Capture the cell that displays the provided text and extract its [x, y] central coordinate. 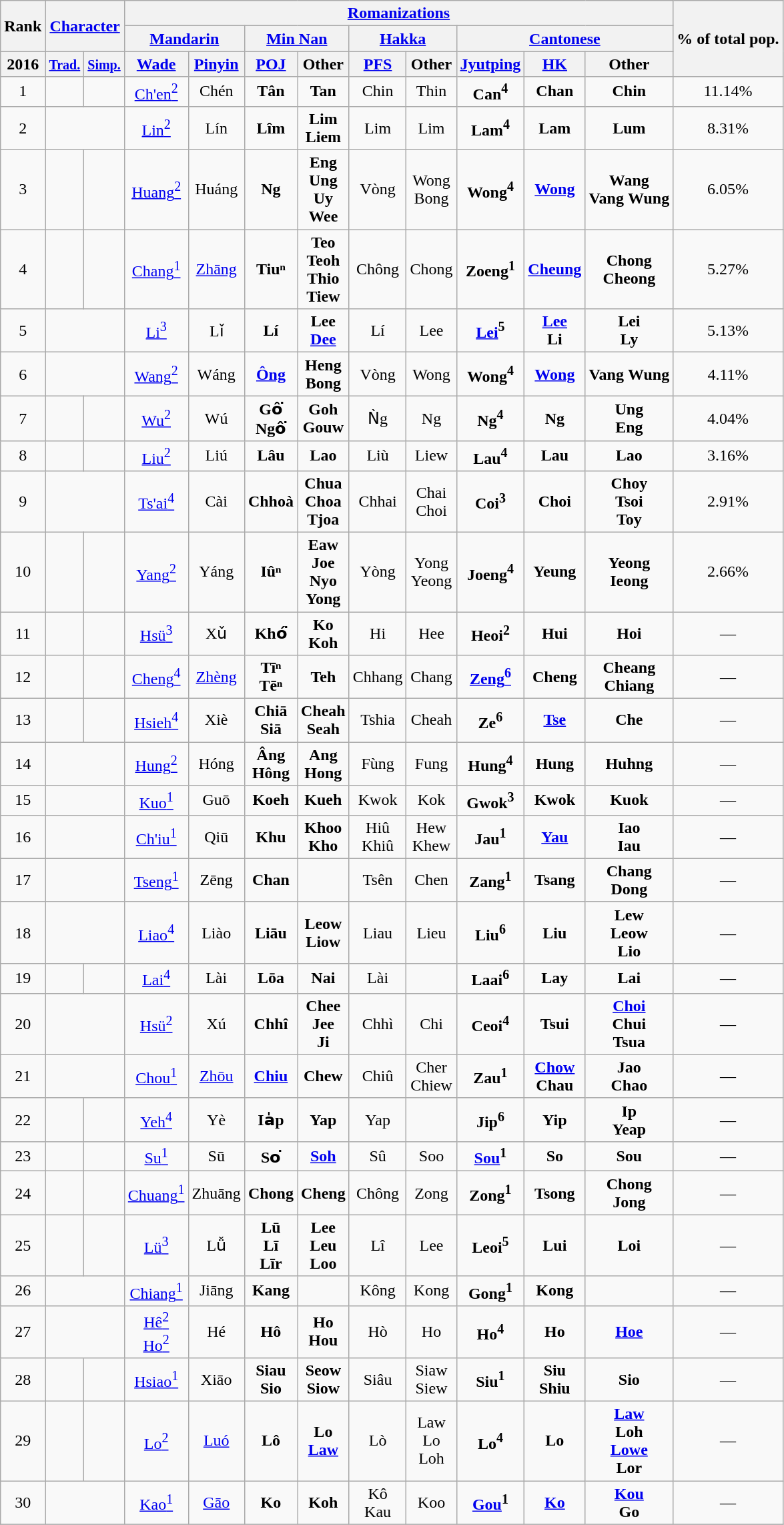
11.14% [728, 92]
Jau1 [490, 837]
Chuang1 [156, 1193]
Hô [271, 1332]
Liau [378, 932]
Lin2 [156, 128]
6.05% [728, 190]
IpYeap [629, 1120]
Zong [431, 1193]
29 [23, 1442]
Yè [216, 1120]
Lo [555, 1442]
Chén [216, 92]
Qiū [216, 837]
Gāo [216, 1503]
Xiè [216, 721]
Jiāng [216, 1291]
Lǐ [216, 331]
PFS [378, 64]
Tan [324, 92]
Ch'iu1 [156, 837]
Liu2 [156, 456]
26 [23, 1291]
Lui [555, 1245]
Hee [431, 634]
Teh [324, 677]
Koh [324, 1503]
SeowSiow [324, 1380]
Ch'en2 [156, 92]
TīⁿTēⁿ [271, 677]
Ts'ai4 [156, 501]
5.13% [728, 331]
CherChiew [431, 1076]
Hsü2 [156, 1024]
Kuok [629, 801]
Lô [271, 1442]
KôKau [378, 1503]
JaoChao [629, 1076]
HoHou [324, 1332]
LewLeowLio [629, 932]
3.16% [728, 456]
ChongCheong [629, 270]
Che [629, 721]
Ze6 [490, 721]
HiûKhiû [378, 837]
LūLīLīr [271, 1245]
30 [23, 1503]
Lâu [271, 456]
Choi [555, 501]
Wáng [216, 374]
Chhang [378, 677]
13 [23, 721]
Kang [271, 1291]
Kông [378, 1291]
Xǔ [216, 634]
HengBong [324, 374]
Zēng [216, 880]
Hé [216, 1332]
Fung [431, 764]
SiawSiew [431, 1380]
12 [23, 677]
Pinyin [216, 64]
Tsong [555, 1193]
Kueh [324, 801]
Koeh [271, 801]
Lam4 [490, 128]
Khó͘ [271, 634]
Thin [431, 92]
Gou1 [490, 1503]
KhooKho [324, 837]
LeiLy [629, 331]
Lò [378, 1442]
LimLiem [324, 128]
Chhî [271, 1024]
2.91% [728, 501]
Chiu [271, 1076]
ChangDong [629, 880]
POJ [271, 64]
Chhoà [271, 501]
LawLohLoweLor [629, 1442]
15 [23, 801]
Hóng [216, 764]
Sou1 [490, 1156]
Cheah [431, 721]
Fùng [378, 764]
Lum [629, 128]
Li3 [156, 331]
Hoi [629, 634]
Kuo1 [156, 801]
ChiāSiā [271, 721]
Iûⁿ [271, 571]
IaoIau [629, 837]
Chou1 [156, 1076]
ÂngHông [271, 764]
Lǚ [216, 1245]
Tiuⁿ [271, 270]
Wade [156, 64]
Ceoi4 [490, 1024]
Rank [23, 26]
LeeLeuLoo [324, 1245]
Lo4 [490, 1442]
Chew [324, 1076]
Zang1 [490, 880]
Lai4 [156, 978]
Koo [431, 1503]
Nai [324, 978]
Tshia [378, 721]
Chen [431, 880]
UngEng [629, 418]
Jip6 [490, 1120]
Chang [431, 677]
Loi [629, 1245]
Kok [431, 801]
Hoe [629, 1332]
So [555, 1156]
5 [23, 331]
Liào [216, 932]
6 [23, 374]
Lo2 [156, 1442]
Tseng1 [156, 880]
Tse [555, 721]
Zong1 [490, 1193]
Trad. [65, 64]
Liu6 [490, 932]
23 [23, 1156]
Hò [378, 1332]
Liú [216, 456]
Ông [271, 374]
Yeh4 [156, 1120]
ChongJong [629, 1193]
Yáng [216, 571]
KoKoh [324, 634]
Laai6 [490, 978]
Chang1 [156, 270]
EawJoeNyoYong [324, 571]
Huáng [216, 190]
Yang2 [156, 571]
Can4 [490, 92]
Hsü3 [156, 634]
3 [23, 190]
18 [23, 932]
Ng4 [490, 418]
LeeLi [555, 331]
Lîm [271, 128]
Lei5 [490, 331]
LawLoLoh [431, 1442]
Zeng6 [490, 677]
Chhì [378, 1024]
Gong1 [490, 1291]
Jyutping [490, 64]
Lōa [271, 978]
Hui [555, 634]
Zhāng [216, 270]
4 [23, 270]
ChuaChoaTjoa [324, 501]
YongYeong [431, 571]
25 [23, 1245]
ChowChau [555, 1076]
Cheng4 [156, 677]
14 [23, 764]
Leoi5 [490, 1245]
WongBong [431, 190]
Joeng4 [490, 571]
Vang Wung [629, 374]
Siâu [378, 1380]
So͘ [271, 1156]
Xiāo [216, 1380]
Chi [431, 1024]
Hsiao1 [156, 1380]
SiuShiu [555, 1380]
LeowLiow [324, 932]
Hung2 [156, 764]
Wu2 [156, 418]
Guō [216, 801]
Kao1 [156, 1503]
% of total pop. [728, 39]
22 [23, 1120]
ChoiChuiTsua [629, 1024]
Hung4 [490, 764]
Zau1 [490, 1076]
Soh [324, 1156]
CheangChiang [629, 677]
Lam [555, 128]
Lai [629, 978]
Sû [378, 1156]
Chiû [378, 1076]
Yau [555, 837]
Tân [271, 92]
Liu [555, 932]
1 [23, 92]
Huhng [629, 764]
Hakka [403, 39]
Tsang [555, 880]
4.11% [728, 374]
28 [23, 1380]
Tsên [378, 880]
Luó [216, 1442]
17 [23, 880]
AngHong [324, 764]
Gwok3 [490, 801]
CheahSeah [324, 721]
Yip [555, 1120]
Lî [378, 1245]
27 [23, 1332]
YeongIeong [629, 571]
Yòng [378, 571]
20 [23, 1024]
Min Nan [296, 39]
24 [23, 1193]
Cài [216, 501]
Hung [555, 764]
Liao4 [156, 932]
Liù [378, 456]
Ǹg [378, 418]
8.31% [728, 128]
Chiang1 [156, 1291]
Ho4 [490, 1332]
GohGouw [324, 418]
Mandarin [184, 39]
Xú [216, 1024]
Sū [216, 1156]
11 [23, 634]
CheeJeeJi [324, 1024]
Sio [629, 1380]
Su1 [156, 1156]
8 [23, 456]
Hi [378, 634]
KouGo [629, 1503]
Lín [216, 128]
HewKhew [431, 837]
2.66% [728, 571]
Zoeng1 [490, 270]
SiauSio [271, 1380]
Wú [216, 418]
Cheung [555, 270]
2 [23, 128]
Coi3 [490, 501]
Wang2 [156, 374]
7 [23, 418]
Tsui [555, 1024]
LoLaw [324, 1442]
19 [23, 978]
Huang2 [156, 190]
HK [555, 64]
Ia̍p [271, 1120]
Lau [555, 456]
ChaiChoi [431, 501]
16 [23, 837]
Character [85, 26]
LeeDee [324, 331]
Zhuāng [216, 1193]
Lieu [431, 932]
4.04% [728, 418]
Heoi2 [490, 634]
Hsieh4 [156, 721]
ChoyTsoiToy [629, 501]
Siu1 [490, 1380]
Gô͘Ngô͘ [271, 418]
EngUng UyWee [324, 190]
Liāu [271, 932]
Sou [629, 1156]
Lau4 [490, 456]
Soo [431, 1156]
10 [23, 571]
WangVang Wung [629, 190]
9 [23, 501]
Lü3 [156, 1245]
Zhōu [216, 1076]
Lay [555, 978]
5.27% [728, 270]
TeoTeohThioTiew [324, 270]
Liew [431, 456]
Chhai [378, 501]
Romanizations [398, 13]
Yeung [555, 571]
Khu [271, 837]
Hê2Ho2 [156, 1332]
Zhèng [216, 677]
21 [23, 1076]
Cantonese [564, 39]
Simp. [104, 64]
2016 [23, 64]
